Return the (X, Y) coordinate for the center point of the cell that contains the specified text.  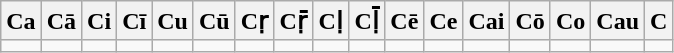
Ca (21, 21)
Cḷ (331, 21)
Cḹ (367, 21)
Cṛ (254, 21)
Cau (618, 21)
Cā (61, 21)
Cū (214, 21)
Cai (486, 21)
Co (570, 21)
Cṝ (294, 21)
Cī (134, 21)
Cō (530, 21)
C (659, 21)
Cē (404, 21)
Ce (444, 21)
Cu (173, 21)
Ci (100, 21)
